Determine the (x, y) coordinate at the center of the cell enclosing the given text.  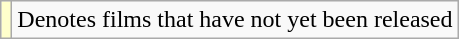
Denotes films that have not yet been released (235, 20)
